From the cell containing the given text, extract its center point as (x, y) coordinate. 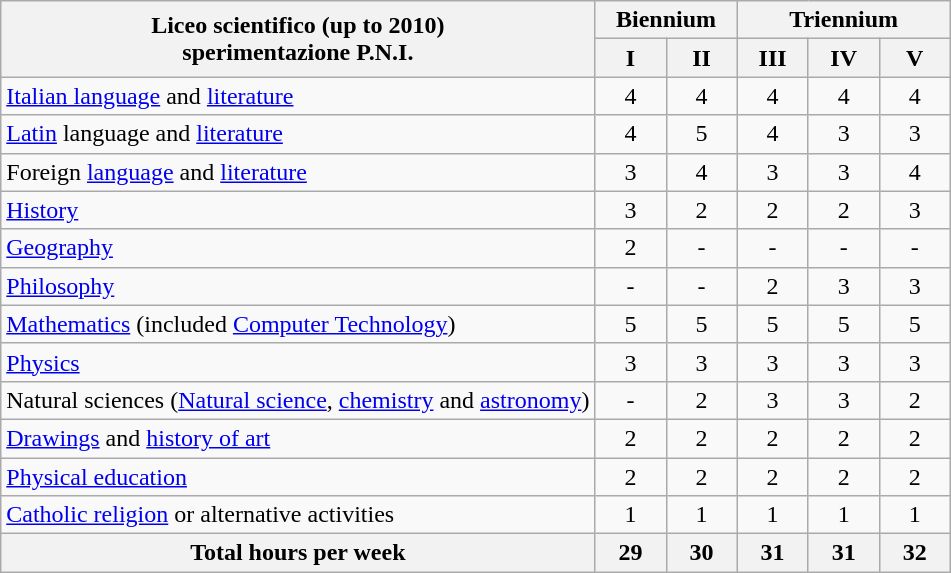
Physical education (298, 477)
Triennium (844, 20)
Liceo scientifico (up to 2010)sperimentazione P.N.I. (298, 39)
Foreign language and literature (298, 172)
II (702, 58)
Latin language and literature (298, 134)
IV (844, 58)
32 (914, 553)
Geography (298, 248)
Biennium (666, 20)
Natural sciences (Natural science, chemistry and astronomy) (298, 400)
V (914, 58)
30 (702, 553)
Drawings and history of art (298, 438)
Total hours per week (298, 553)
Physics (298, 362)
History (298, 210)
Italian language and literature (298, 96)
Catholic religion or alternative activities (298, 515)
I (630, 58)
29 (630, 553)
Mathematics (included Computer Technology) (298, 324)
III (772, 58)
Philosophy (298, 286)
